Detect which cell encompasses the target text, then output its [X, Y] center coordinate. 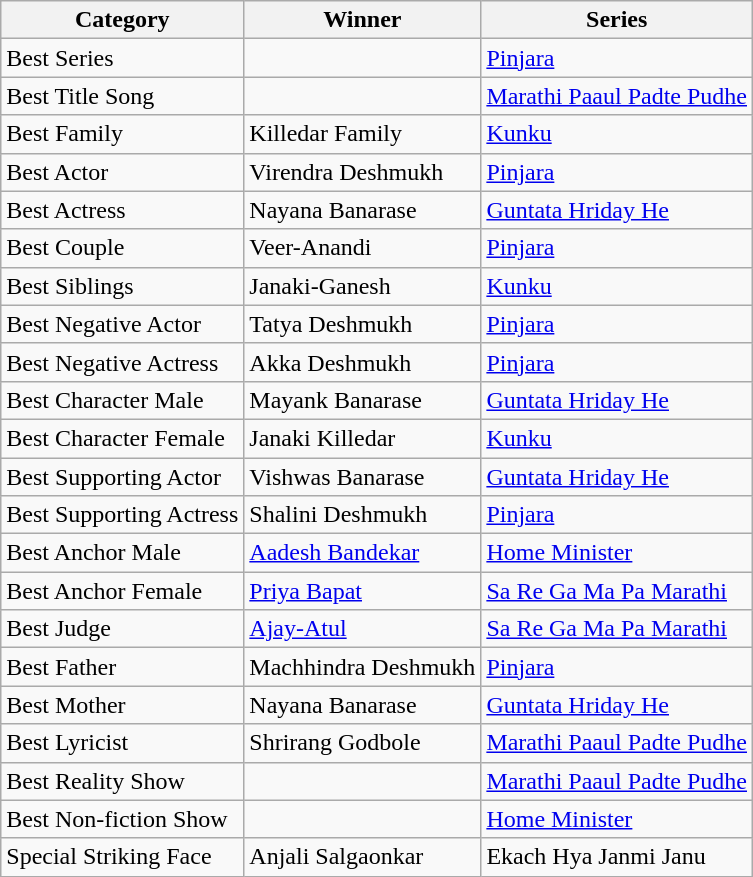
Best Mother [122, 705]
Ekach Hya Janmi Janu [617, 857]
Winner [362, 20]
Janaki-Ganesh [362, 286]
Virendra Deshmukh [362, 172]
Best Character Female [122, 438]
Best Actor [122, 172]
Best Negative Actor [122, 324]
Series [617, 20]
Priya Bapat [362, 591]
Best Judge [122, 629]
Tatya Deshmukh [362, 324]
Mayank Banarase [362, 400]
Shalini Deshmukh [362, 515]
Best Non-fiction Show [122, 819]
Best Title Song [122, 96]
Best Family [122, 134]
Best Lyricist [122, 743]
Ajay-Atul [362, 629]
Machhindra Deshmukh [362, 667]
Best Reality Show [122, 781]
Akka Deshmukh [362, 362]
Best Supporting Actress [122, 515]
Best Anchor Female [122, 591]
Best Father [122, 667]
Vishwas Banarase [362, 477]
Category [122, 20]
Veer-Anandi [362, 248]
Best Character Male [122, 400]
Best Siblings [122, 286]
Anjali Salgaonkar [362, 857]
Best Negative Actress [122, 362]
Best Couple [122, 248]
Janaki Killedar [362, 438]
Shrirang Godbole [362, 743]
Aadesh Bandekar [362, 553]
Best Series [122, 58]
Special Striking Face [122, 857]
Best Actress [122, 210]
Best Supporting Actor [122, 477]
Killedar Family [362, 134]
Best Anchor Male [122, 553]
